Identify which cell holds the provided text, then report its [x, y] central coordinate. 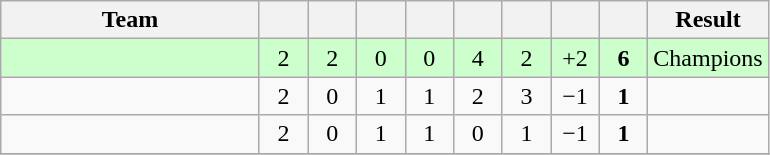
+2 [576, 58]
Result [708, 20]
Team [130, 20]
Champions [708, 58]
6 [624, 58]
3 [526, 96]
4 [478, 58]
